Detect which cell encompasses the target text, then output its (x, y) center coordinate. 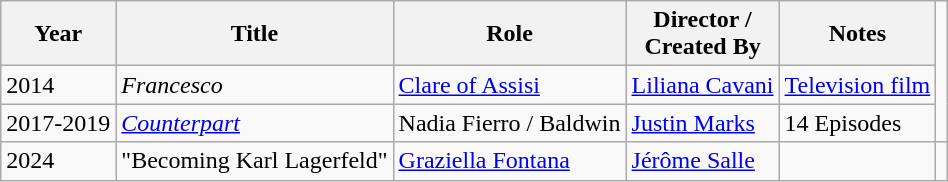
Liliana Cavani (702, 85)
Title (254, 34)
14 Episodes (858, 123)
Clare of Assisi (510, 85)
Graziella Fontana (510, 161)
"Becoming Karl Lagerfeld" (254, 161)
Year (58, 34)
Nadia Fierro / Baldwin (510, 123)
Jérôme Salle (702, 161)
2024 (58, 161)
2017-2019 (58, 123)
Notes (858, 34)
Television film (858, 85)
Justin Marks (702, 123)
Francesco (254, 85)
2014 (58, 85)
Role (510, 34)
Counterpart (254, 123)
Director /Created By (702, 34)
